Pinpoint the cell where the given text exists, returning its [X, Y] midpoint coordinate. 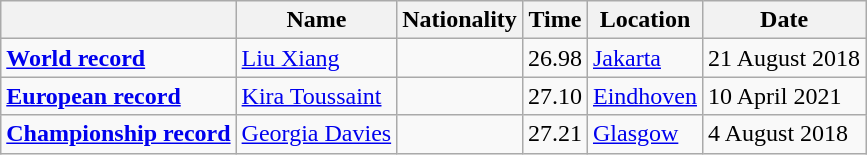
27.21 [554, 134]
Location [644, 20]
Championship record [118, 134]
Name [316, 20]
Nationality [460, 20]
World record [118, 58]
Date [784, 20]
4 August 2018 [784, 134]
27.10 [554, 96]
Eindhoven [644, 96]
26.98 [554, 58]
21 August 2018 [784, 58]
Georgia Davies [316, 134]
Glasgow [644, 134]
Liu Xiang [316, 58]
European record [118, 96]
10 April 2021 [784, 96]
Kira Toussaint [316, 96]
Jakarta [644, 58]
Time [554, 20]
